Provide the [X, Y] coordinate of the cell's center where the given text is located.  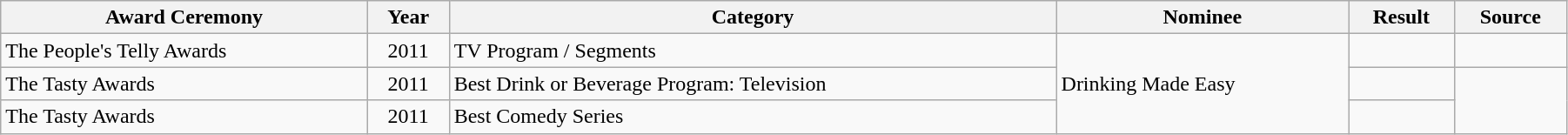
Drinking Made Easy [1203, 84]
The People's Telly Awards [184, 51]
Category [753, 17]
TV Program / Segments [753, 51]
Year [408, 17]
Best Drink or Beverage Program: Television [753, 84]
Award Ceremony [184, 17]
Source [1511, 17]
Nominee [1203, 17]
Best Comedy Series [753, 117]
Result [1402, 17]
